Determine the [x, y] coordinate at the center of the cell enclosing the given text.  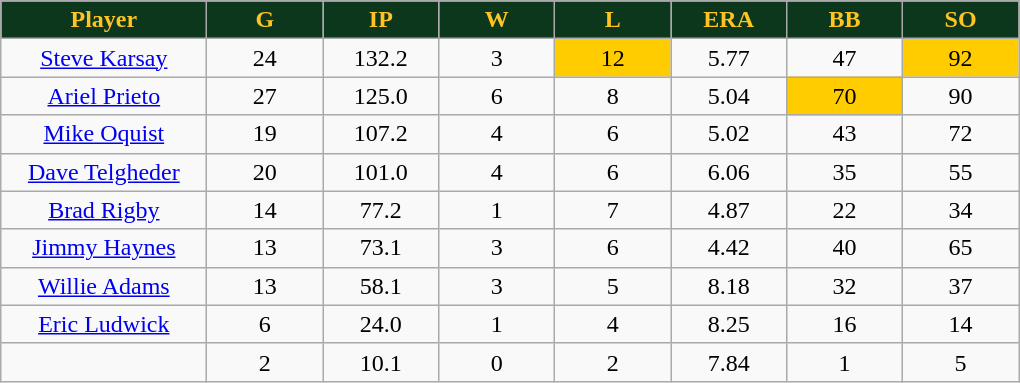
125.0 [381, 96]
L [613, 20]
Brad Rigby [104, 210]
12 [613, 58]
16 [845, 324]
Jimmy Haynes [104, 248]
24.0 [381, 324]
40 [845, 248]
10.1 [381, 362]
73.1 [381, 248]
ERA [729, 20]
24 [265, 58]
Steve Karsay [104, 58]
8.18 [729, 286]
G [265, 20]
92 [961, 58]
58.1 [381, 286]
90 [961, 96]
Mike Oquist [104, 134]
34 [961, 210]
55 [961, 172]
IP [381, 20]
8 [613, 96]
19 [265, 134]
Ariel Prieto [104, 96]
4.87 [729, 210]
65 [961, 248]
SO [961, 20]
107.2 [381, 134]
6.06 [729, 172]
Willie Adams [104, 286]
7 [613, 210]
0 [497, 362]
101.0 [381, 172]
5.02 [729, 134]
Dave Telgheder [104, 172]
20 [265, 172]
8.25 [729, 324]
47 [845, 58]
22 [845, 210]
37 [961, 286]
Eric Ludwick [104, 324]
7.84 [729, 362]
35 [845, 172]
32 [845, 286]
27 [265, 96]
77.2 [381, 210]
Player [104, 20]
43 [845, 134]
70 [845, 96]
4.42 [729, 248]
W [497, 20]
BB [845, 20]
5.77 [729, 58]
72 [961, 134]
5.04 [729, 96]
132.2 [381, 58]
